For the text-containing cell, return its midpoint in (X, Y) coordinate format. 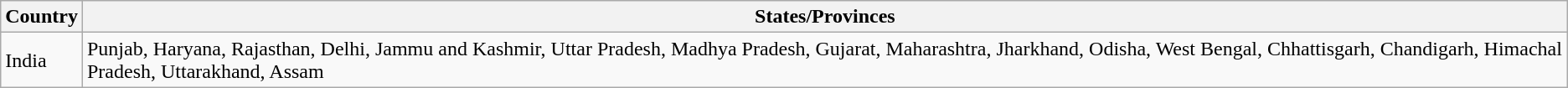
India (42, 60)
Country (42, 17)
States/Provinces (824, 17)
